Pinpoint the cell where the given text exists, returning its (x, y) midpoint coordinate. 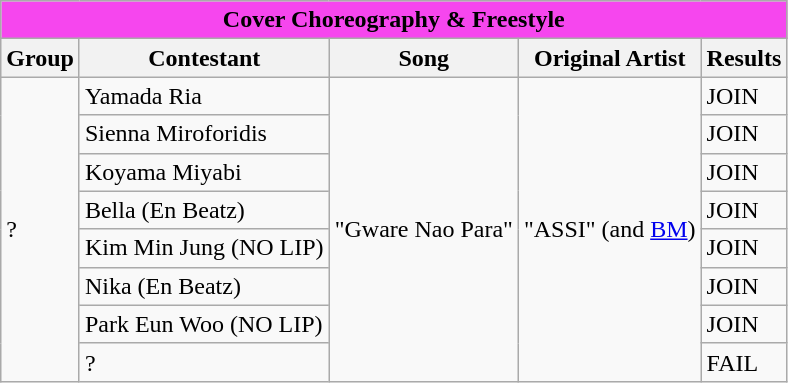
Sienna Miroforidis (204, 134)
Bella (En Beatz) (204, 210)
"Gware Nao Para" (424, 229)
Song (424, 58)
"ASSI" (and BM) (610, 229)
Park Eun Woo (NO LIP) (204, 324)
Results (744, 58)
Group (40, 58)
Original Artist (610, 58)
Yamada Ria (204, 96)
FAIL (744, 362)
Koyama Miyabi (204, 172)
Kim Min Jung (NO LIP) (204, 248)
Cover Choreography & Freestyle (394, 20)
Nika (En Beatz) (204, 286)
Contestant (204, 58)
